Return (X, Y) of the center of cell containing provided text 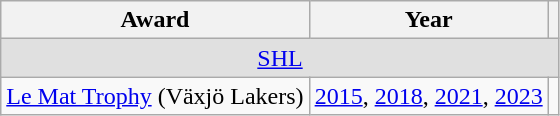
SHL (280, 58)
Year (428, 20)
Award (155, 20)
Le Mat Trophy (Växjö Lakers) (155, 96)
2015, 2018, 2021, 2023 (428, 96)
